From the cell containing the given text, extract its center point as [x, y] coordinate. 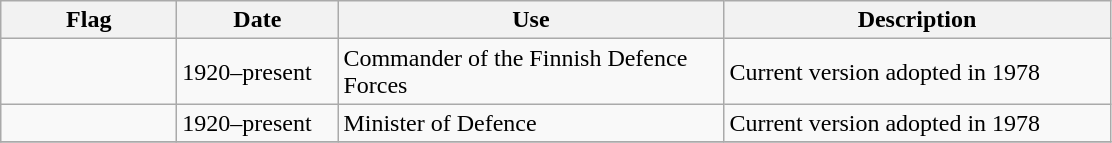
Description [917, 20]
Flag [89, 20]
Commander of the Finnish Defence Forces [531, 72]
Minister of Defence [531, 123]
Use [531, 20]
Date [258, 20]
